Return the (x, y) coordinate for the center point of the cell that contains the specified text.  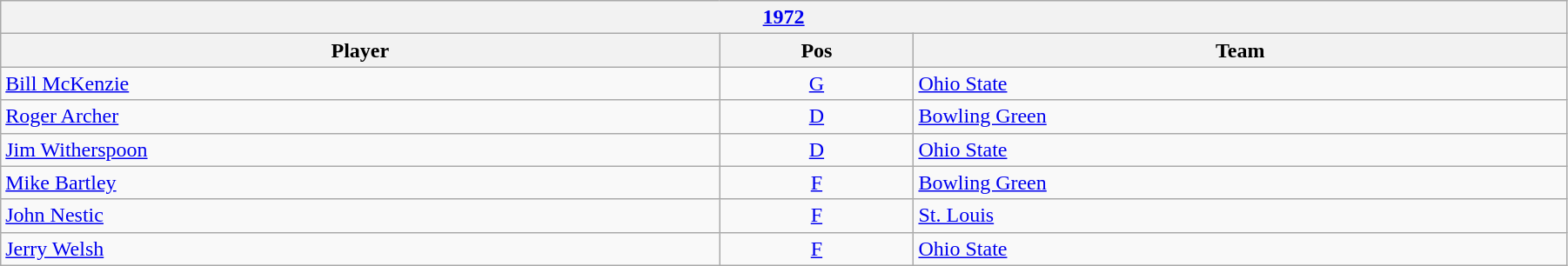
Mike Bartley (360, 183)
John Nestic (360, 216)
Player (360, 50)
Jim Witherspoon (360, 150)
St. Louis (1241, 216)
Pos (816, 50)
Bill McKenzie (360, 83)
G (816, 83)
Roger Archer (360, 116)
Jerry Welsh (360, 249)
Team (1241, 50)
1972 (784, 17)
